Search for the cell housing the specified text and yield its [X, Y] center coordinate. 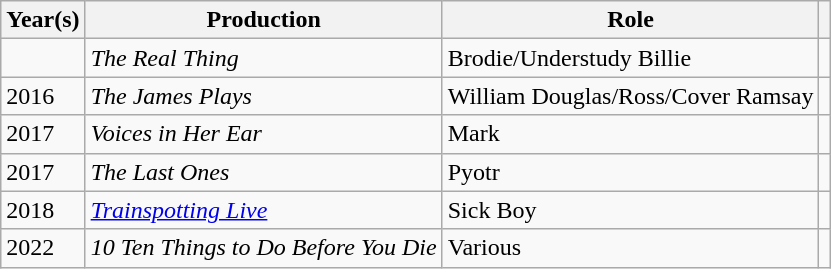
Production [264, 20]
The Last Ones [264, 172]
2016 [43, 96]
Mark [630, 134]
The Real Thing [264, 58]
Year(s) [43, 20]
The James Plays [264, 96]
Brodie/Understudy Billie [630, 58]
Role [630, 20]
William Douglas/Ross/Cover Ramsay [630, 96]
Sick Boy [630, 210]
Pyotr [630, 172]
10 Ten Things to Do Before You Die [264, 248]
2018 [43, 210]
Trainspotting Live [264, 210]
2022 [43, 248]
Various [630, 248]
Voices in Her Ear [264, 134]
